Pinpoint the cell where the given text exists, returning its (X, Y) midpoint coordinate. 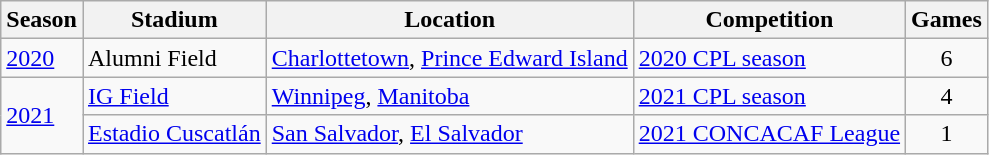
Winnipeg, Manitoba (450, 96)
2020 CPL season (769, 58)
2021 CPL season (769, 96)
San Salvador, El Salvador (450, 134)
Stadium (174, 20)
2020 (42, 58)
Location (450, 20)
6 (947, 58)
Games (947, 20)
Competition (769, 20)
Alumni Field (174, 58)
1 (947, 134)
Charlottetown, Prince Edward Island (450, 58)
2021 CONCACAF League (769, 134)
2021 (42, 115)
Season (42, 20)
Estadio Cuscatlán (174, 134)
4 (947, 96)
IG Field (174, 96)
